Search for the cell housing the specified text and yield its [X, Y] center coordinate. 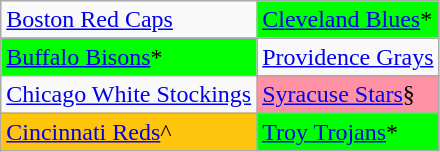
Syracuse Stars§ [348, 94]
Cincinnati Reds^ [129, 132]
Boston Red Caps [129, 20]
Troy Trojans* [348, 132]
Chicago White Stockings [129, 94]
Providence Grays [348, 56]
Buffalo Bisons* [129, 56]
Cleveland Blues* [348, 20]
